Extract the [X, Y] coordinate from the center of the cell holding the provided text.  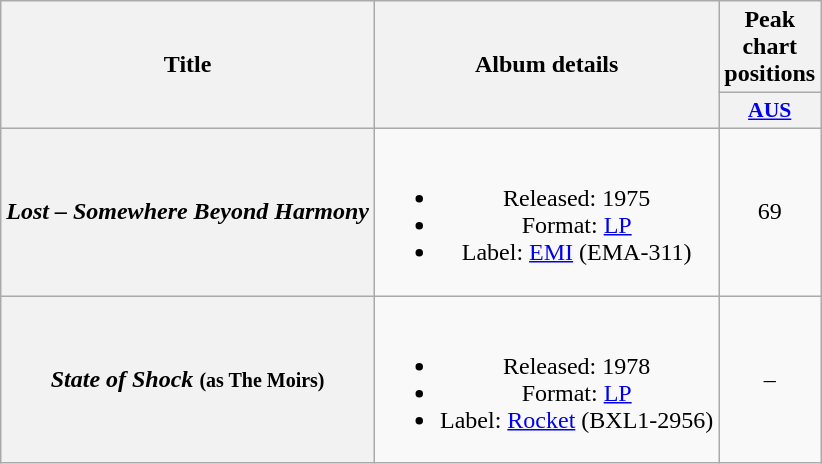
Album details [546, 65]
State of Shock (as The Moirs) [188, 380]
Lost – Somewhere Beyond Harmony [188, 212]
69 [770, 212]
Released: 1978Format: LPLabel: Rocket (BXL1-2956) [546, 380]
– [770, 380]
Released: 1975Format: LPLabel: EMI (EMA-311) [546, 212]
Title [188, 65]
Peak chart positions [770, 47]
AUS [770, 111]
